Return the [X, Y] coordinate for the center point of the cell that contains the specified text.  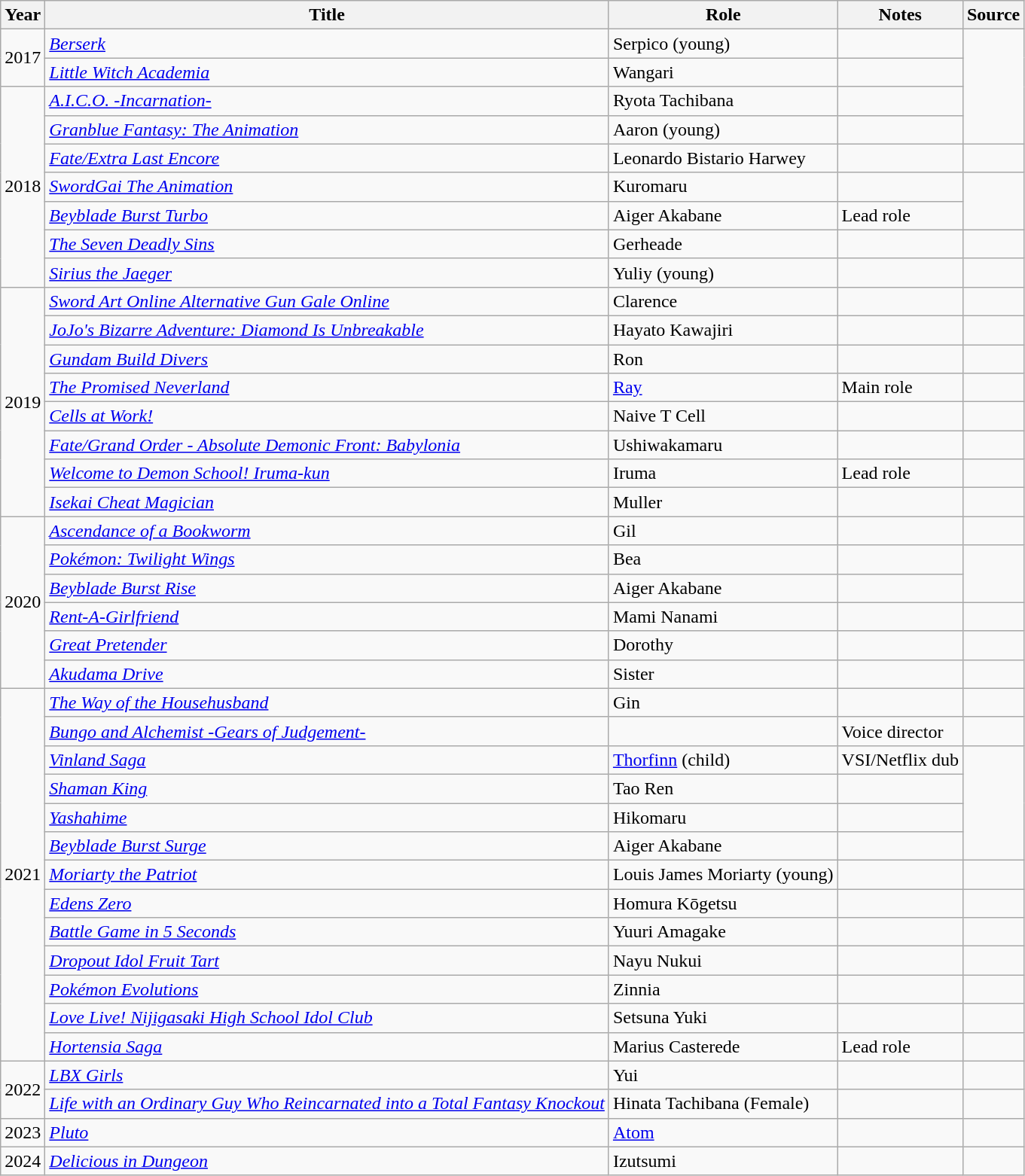
Aaron (young) [723, 129]
Fate/Grand Order - Absolute Demonic Front: Babylonia [327, 445]
2021 [23, 875]
Vinland Saga [327, 760]
Iruma [723, 474]
Yuuri Amagake [723, 932]
Shaman King [327, 788]
Yashahime [327, 817]
Moriarty the Patriot [327, 875]
Marius Casterede [723, 1047]
Muller [723, 502]
Wangari [723, 72]
Ron [723, 359]
Delicious in Dungeon [327, 1161]
Sword Art Online Alternative Gun Gale Online [327, 301]
Louis James Moriarty (young) [723, 875]
Hinata Tachibana (Female) [723, 1104]
Akudama Drive [327, 674]
Beyblade Burst Turbo [327, 215]
2020 [23, 602]
Naive T Cell [723, 416]
Pokémon Evolutions [327, 989]
Little Witch Academia [327, 72]
Title [327, 15]
Voice director [900, 731]
Rent-A-Girlfriend [327, 617]
A.I.C.O. -Incarnation- [327, 101]
Edens Zero [327, 903]
Berserk [327, 44]
Bungo and Alchemist -Gears of Judgement- [327, 731]
Source [993, 15]
Ray [723, 388]
Kuromaru [723, 187]
SwordGai The Animation [327, 187]
The Promised Neverland [327, 388]
Pluto [327, 1132]
Dorothy [723, 645]
Thorfinn (child) [723, 760]
Pokémon: Twilight Wings [327, 559]
Sister [723, 674]
2018 [23, 187]
Love Live! Nijigasaki High School Idol Club [327, 1018]
VSI/Netflix dub [900, 760]
Welcome to Demon School! Iruma-kun [327, 474]
The Seven Deadly Sins [327, 244]
Yui [723, 1075]
Izutsumi [723, 1161]
2017 [23, 58]
Hayato Kawajiri [723, 330]
Hortensia Saga [327, 1047]
Notes [900, 15]
Atom [723, 1132]
Beyblade Burst Rise [327, 588]
Year [23, 15]
Mami Nanami [723, 617]
Life with an Ordinary Guy Who Reincarnated into a Total Fantasy Knockout [327, 1104]
2019 [23, 401]
Homura Kōgetsu [723, 903]
Bea [723, 559]
Sirius the Jaeger [327, 273]
2024 [23, 1161]
Setsuna Yuki [723, 1018]
Role [723, 15]
Tao Ren [723, 788]
LBX Girls [327, 1075]
2022 [23, 1089]
The Way of the Househusband [327, 702]
Isekai Cheat Magician [327, 502]
Yuliy (young) [723, 273]
Fate/Extra Last Encore [327, 158]
Gundam Build Divers [327, 359]
Battle Game in 5 Seconds [327, 932]
Clarence [723, 301]
Ascendance of a Bookworm [327, 531]
Beyblade Burst Surge [327, 846]
Serpico (young) [723, 44]
Granblue Fantasy: The Animation [327, 129]
Gerheade [723, 244]
Gil [723, 531]
Gin [723, 702]
Cells at Work! [327, 416]
Hikomaru [723, 817]
Zinnia [723, 989]
Leonardo Bistario Harwey [723, 158]
JoJo's Bizarre Adventure: Diamond Is Unbreakable [327, 330]
Dropout Idol Fruit Tart [327, 961]
Main role [900, 388]
Nayu Nukui [723, 961]
Great Pretender [327, 645]
Ushiwakamaru [723, 445]
2023 [23, 1132]
Ryota Tachibana [723, 101]
